Output the (X, Y) coordinate of the center of the cell containing the given text.  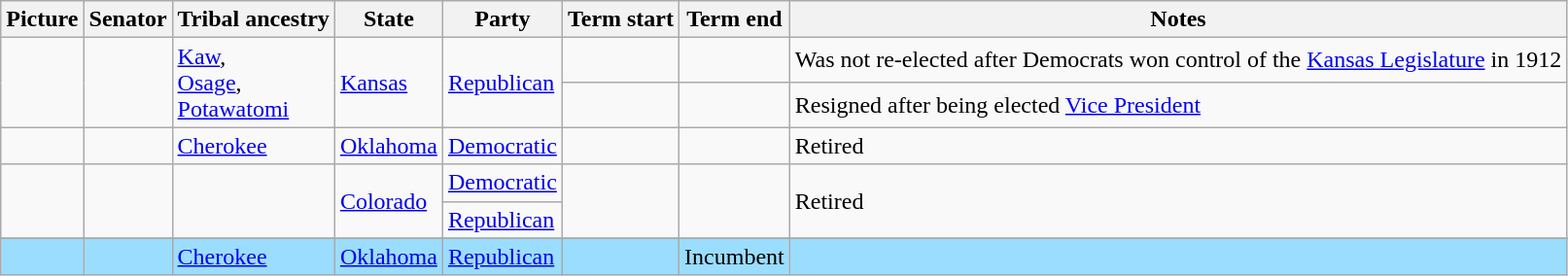
Incumbent (735, 257)
Colorado (389, 201)
Term start (620, 19)
Was not re-elected after Democrats won control of the Kansas Legislature in 1912 (1178, 60)
State (389, 19)
Party (502, 19)
Resigned after being elected Vice President (1178, 105)
Kansas (389, 83)
Senator (128, 19)
Picture (43, 19)
Kaw,Osage,Potawatomi (253, 83)
Tribal ancestry (253, 19)
Term end (735, 19)
Notes (1178, 19)
